Provide the (X, Y) coordinate of the cell's center where the given text is located.  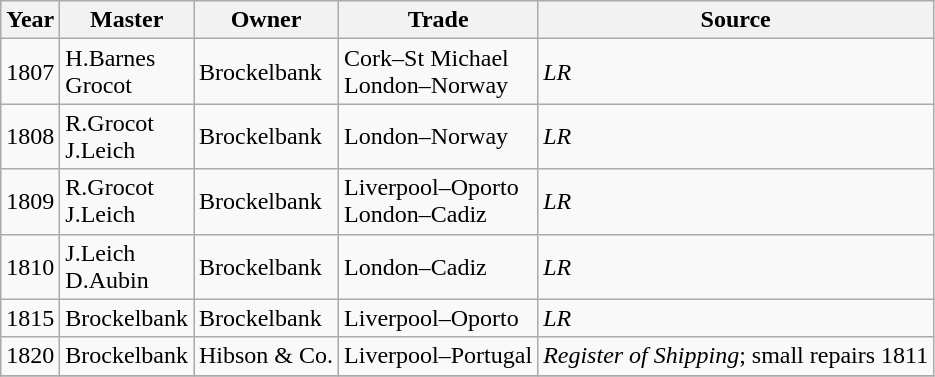
Owner (266, 20)
Liverpool–Oporto (438, 318)
London–Norway (438, 136)
1820 (30, 356)
Liverpool–OportoLondon–Cadiz (438, 202)
London–Cadiz (438, 266)
Source (736, 20)
1808 (30, 136)
Master (127, 20)
Year (30, 20)
Register of Shipping; small repairs 1811 (736, 356)
1809 (30, 202)
Cork–St MichaelLondon–Norway (438, 72)
Trade (438, 20)
H.BarnesGrocot (127, 72)
1815 (30, 318)
Liverpool–Portugal (438, 356)
J.LeichD.Aubin (127, 266)
Hibson & Co. (266, 356)
1807 (30, 72)
1810 (30, 266)
